Scan for the cell matching the given text and deliver its (x, y) coordinate at center. 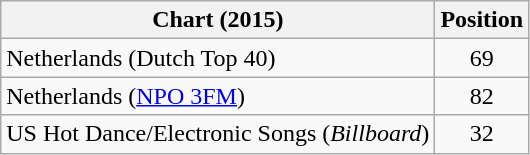
69 (482, 58)
32 (482, 134)
82 (482, 96)
Chart (2015) (218, 20)
Position (482, 20)
Netherlands (Dutch Top 40) (218, 58)
US Hot Dance/Electronic Songs (Billboard) (218, 134)
Netherlands (NPO 3FM) (218, 96)
